Locate the cell with the specified text and output its [x, y] center coordinate. 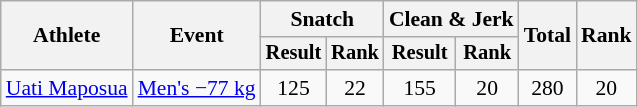
Athlete [67, 36]
280 [548, 88]
125 [294, 88]
155 [420, 88]
Uati Maposua [67, 88]
22 [355, 88]
Event [197, 36]
Men's −77 kg [197, 88]
Snatch [322, 19]
Clean & Jerk [452, 19]
Total [548, 36]
